Find where the given text appears and provide that cell's center as [X, Y] coordinate. 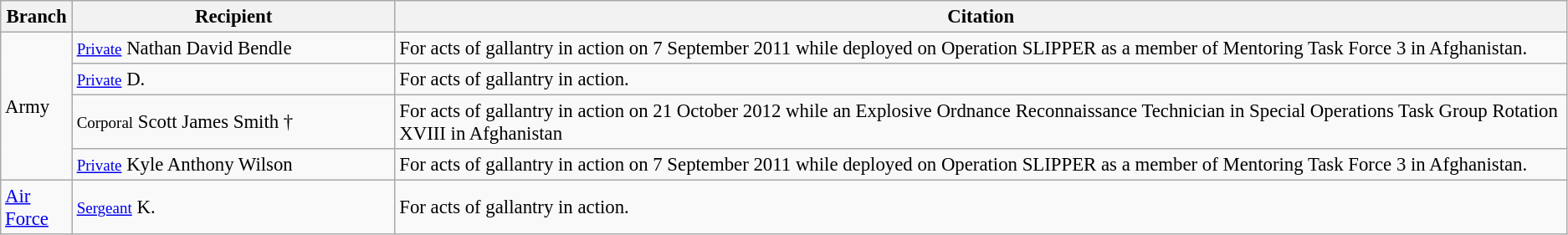
Private D. [233, 79]
Recipient [233, 17]
Citation [981, 17]
Corporal Scott James Smith † [233, 122]
Private Nathan David Bendle [233, 49]
Army [37, 107]
Branch [37, 17]
Sergeant K. [233, 207]
Private Kyle Anthony Wilson [233, 165]
Air Force [37, 207]
